Detect which cell encompasses the target text, then output its (X, Y) center coordinate. 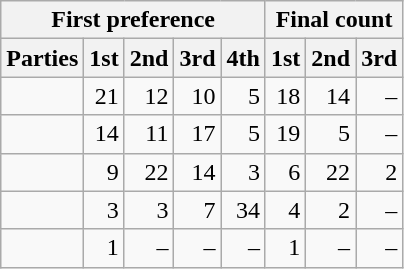
6 (285, 172)
12 (149, 96)
Final count (334, 20)
17 (198, 134)
Parties (42, 58)
4 (285, 210)
9 (104, 172)
7 (198, 210)
34 (243, 210)
11 (149, 134)
4th (243, 58)
18 (285, 96)
21 (104, 96)
19 (285, 134)
First preference (134, 20)
10 (198, 96)
